Identify which cell holds the provided text, then report its [X, Y] central coordinate. 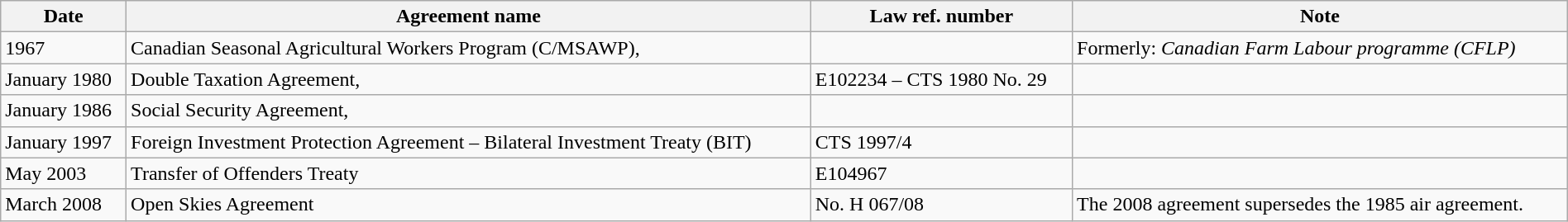
January 1997 [64, 142]
January 1980 [64, 79]
E102234 – CTS 1980 No. 29 [941, 79]
March 2008 [64, 205]
Social Security Agreement, [469, 111]
January 1986 [64, 111]
Double Taxation Agreement, [469, 79]
Date [64, 17]
Open Skies Agreement [469, 205]
Transfer of Offenders Treaty [469, 173]
Canadian Seasonal Agricultural Workers Program (C/MSAWP), [469, 48]
Agreement name [469, 17]
The 2008 agreement supersedes the 1985 air agreement. [1320, 205]
Foreign Investment Protection Agreement – Bilateral Investment Treaty (BIT) [469, 142]
1967 [64, 48]
Law ref. number [941, 17]
No. H 067/08 [941, 205]
CTS 1997/4 [941, 142]
E104967 [941, 173]
May 2003 [64, 173]
Note [1320, 17]
Formerly: Canadian Farm Labour programme (CFLP) [1320, 48]
